Find where the given text appears and provide that cell's center as (X, Y) coordinate. 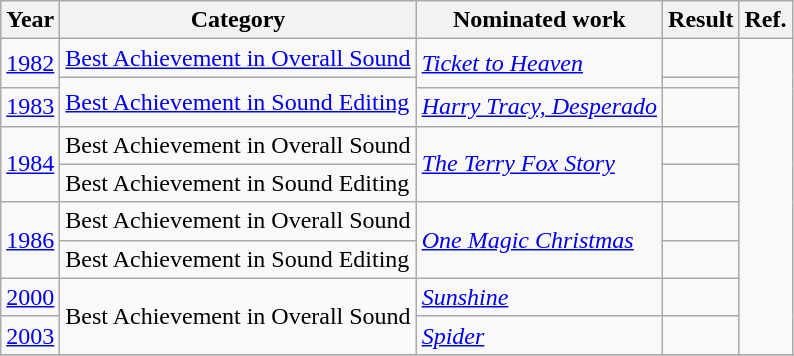
Sunshine (539, 297)
1982 (30, 64)
1986 (30, 240)
Ref. (766, 20)
Result (701, 20)
Year (30, 20)
The Terry Fox Story (539, 164)
1984 (30, 164)
2003 (30, 335)
Spider (539, 335)
One Magic Christmas (539, 240)
Nominated work (539, 20)
Harry Tracy, Desperado (539, 107)
1983 (30, 107)
Ticket to Heaven (539, 64)
2000 (30, 297)
Category (238, 20)
